Return the (X, Y) coordinate for the center point of the cell that contains the specified text.  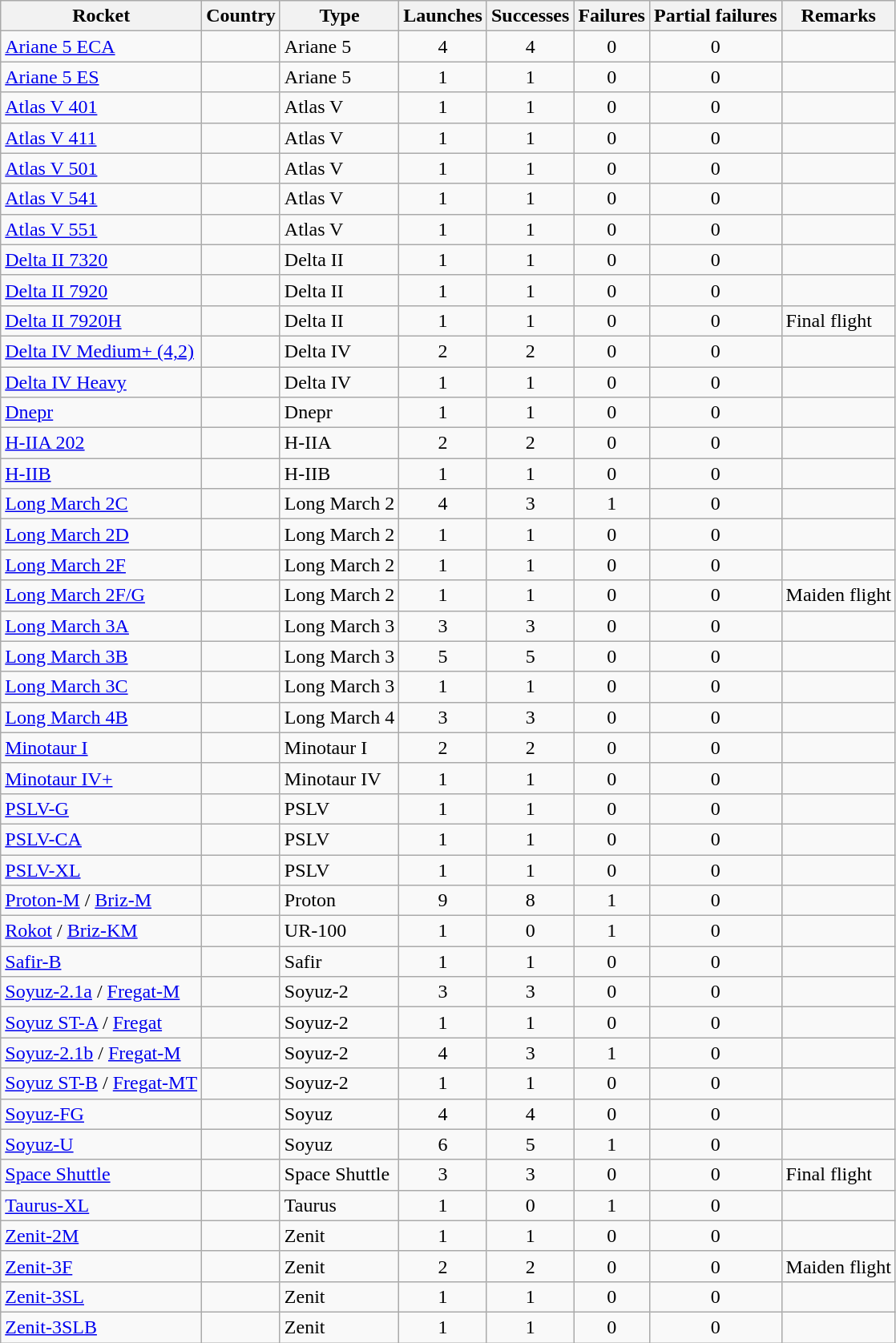
Rocket (101, 16)
Soyuz-2.1a / Fregat-M (101, 992)
Delta II 7920 (101, 290)
Soyuz ST-A / Fregat (101, 1022)
6 (443, 1144)
Long March 2D (101, 534)
Rokot / Briz-KM (101, 931)
Remarks (838, 16)
Zenit-3SL (101, 1297)
Atlas V 501 (101, 168)
Minotaur IV+ (101, 778)
PSLV-CA (101, 839)
Delta II 7920H (101, 321)
Failures (612, 16)
Ariane 5 ES (101, 77)
Long March 2F (101, 565)
Taurus-XL (101, 1205)
Atlas V 401 (101, 107)
Successes (530, 16)
Long March 2F/G (101, 595)
Taurus (339, 1205)
Launches (443, 16)
8 (530, 901)
PSLV-XL (101, 869)
Safir (339, 962)
Long March 3A (101, 626)
9 (443, 901)
Long March 3C (101, 687)
Soyuz-FG (101, 1114)
Long March 4 (339, 717)
H-IIA (339, 443)
Ariane 5 ECA (101, 46)
Type (339, 16)
Proton-M / Briz-M (101, 901)
Zenit-3SLB (101, 1327)
PSLV-G (101, 809)
Delta IV Medium+ (4,2) (101, 351)
Safir-B (101, 962)
Soyuz-2.1b / Fregat-M (101, 1053)
Delta IV Heavy (101, 382)
Soyuz ST-B / Fregat-MT (101, 1083)
Long March 4B (101, 717)
Country (241, 16)
Delta II 7320 (101, 260)
Zenit-3F (101, 1266)
Zenit-2M (101, 1236)
Soyuz-U (101, 1144)
Atlas V 411 (101, 138)
Proton (339, 901)
Partial failures (715, 16)
Minotaur IV (339, 778)
Long March 2C (101, 504)
H-IIA 202 (101, 443)
Atlas V 541 (101, 199)
Long March 3B (101, 656)
Atlas V 551 (101, 229)
UR-100 (339, 931)
